Pinpoint the cell where the given text exists, returning its [X, Y] midpoint coordinate. 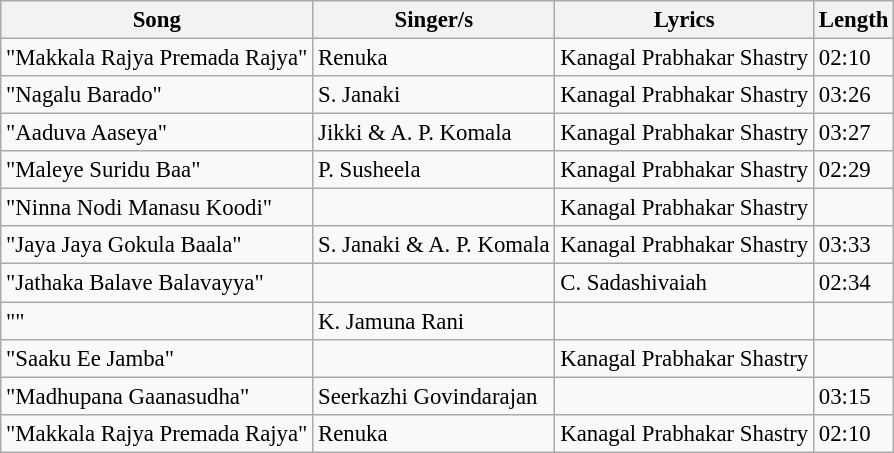
"Ninna Nodi Manasu Koodi" [157, 208]
"" [157, 321]
"Maleye Suridu Baa" [157, 170]
Seerkazhi Govindarajan [434, 396]
02:34 [854, 283]
Singer/s [434, 20]
C. Sadashivaiah [684, 283]
Song [157, 20]
"Aaduva Aaseya" [157, 133]
"Jathaka Balave Balavayya" [157, 283]
03:33 [854, 245]
03:15 [854, 396]
02:29 [854, 170]
03:27 [854, 133]
03:26 [854, 95]
S. Janaki [434, 95]
Jikki & A. P. Komala [434, 133]
"Madhupana Gaanasudha" [157, 396]
"Nagalu Barado" [157, 95]
P. Susheela [434, 170]
"Saaku Ee Jamba" [157, 358]
Lyrics [684, 20]
"Jaya Jaya Gokula Baala" [157, 245]
S. Janaki & A. P. Komala [434, 245]
Length [854, 20]
K. Jamuna Rani [434, 321]
